Identify which cell holds the provided text, then report its (X, Y) central coordinate. 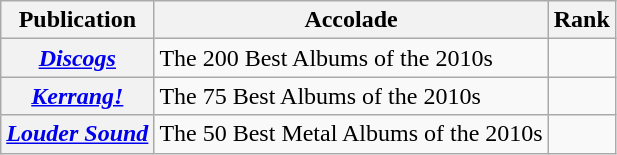
Rank (582, 20)
Discogs (78, 58)
The 50 Best Metal Albums of the 2010s (351, 134)
The 75 Best Albums of the 2010s (351, 96)
Louder Sound (78, 134)
Accolade (351, 20)
The 200 Best Albums of the 2010s (351, 58)
Kerrang! (78, 96)
Publication (78, 20)
